Output the (x, y) coordinate of the center of the cell containing the given text.  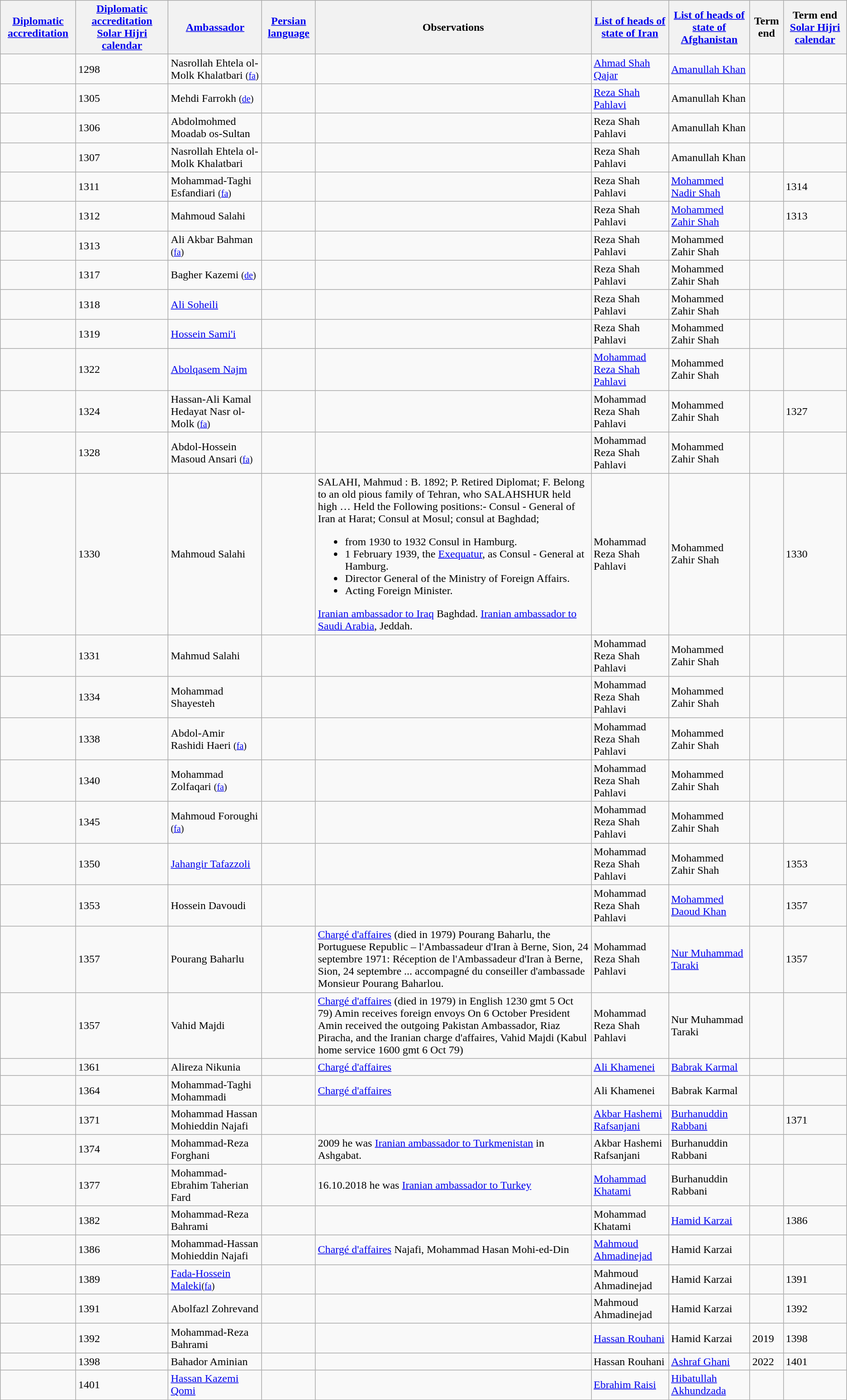
1324 (122, 411)
Mohammed Daoud Khan (709, 905)
1377 (122, 1185)
Alireza Nikunia (215, 1067)
Ali Soheili (215, 304)
1334 (122, 697)
Bagher Kazemi (de) (215, 275)
Mehdi Farrokh (de) (215, 99)
1374 (122, 1149)
2019 (766, 1338)
1382 (122, 1221)
Persian language (289, 27)
Abolqasem Najm (215, 369)
Mohammad Hassan Mohieddin Najafi (215, 1119)
Mohammed Nadir Shah (709, 186)
1307 (122, 157)
Ali Akbar Bahman (fa) (215, 245)
List of heads of state of Iran (630, 27)
2009 he was Iranian ambassador to Turkmenistan in Ashgabat. (453, 1149)
Abdolmohmed Moadab os-Sultan (215, 128)
1306 (122, 128)
Nasrollah Ehtela ol-Molk Khalatbari (fa) (215, 69)
Bahador Aminian (215, 1362)
1298 (122, 69)
Mohammad-Taghi Esfandiari (fa) (215, 186)
Abolfazl Zohrevand (215, 1309)
Ahmad Shah Qajar (630, 69)
Hibatullah Akhundzada (709, 1385)
Ambassador (215, 27)
Observations (453, 27)
1317 (122, 275)
Mohammad-Reza Forghani (215, 1149)
Term end Solar Hijri calendar (815, 27)
Abdol-Amir Rashidi Haeri (fa) (215, 739)
Term end (766, 27)
Mohammad-Ebrahim Taherian Fard (215, 1185)
Pourang Baharlu (215, 959)
1331 (122, 656)
Nasrollah Ehtela ol-Molk Khalatbari (215, 157)
1364 (122, 1090)
1340 (122, 781)
16.10.2018 he was Iranian ambassador to Turkey (453, 1185)
1312 (122, 216)
Hassan-Ali Kamal Hedayat Nasr ol-Molk (fa) (215, 411)
Ebrahim Raisi (630, 1385)
1318 (122, 304)
Hassan Kazemi Qomi (215, 1385)
1305 (122, 99)
Vahid Majdi (215, 1025)
Mohammad-Hassan Mohieddin Najafi (215, 1250)
Fada-Hossein Maleki(fa) (215, 1280)
Mahmud Salahi (215, 656)
1361 (122, 1067)
Abdol-Hossein Masoud Ansari (fa) (215, 453)
1314 (815, 186)
Mohammad Shayesteh (215, 697)
Mohammad-Taghi Mohammadi (215, 1090)
Diplomatic accreditation (38, 27)
1311 (122, 186)
1327 (815, 411)
Chargé d'affaires Najafi, Mohammad Hasan Mohi-ed-Din (453, 1250)
1319 (122, 334)
Hossein Sami'i (215, 334)
List of heads of state of Afghanistan (709, 27)
Mohammad Zolfaqari (fa) (215, 781)
Hossein Davoudi (215, 905)
2022 (766, 1362)
Jahangir Tafazzoli (215, 864)
Diplomatic accreditation Solar Hijri calendar (122, 27)
Mahmoud Foroughi (fa) (215, 822)
1345 (122, 822)
1350 (122, 864)
1322 (122, 369)
1328 (122, 453)
1338 (122, 739)
Ashraf Ghani (709, 1362)
1389 (122, 1280)
